Locate the cell with the specified text and output its (X, Y) center coordinate. 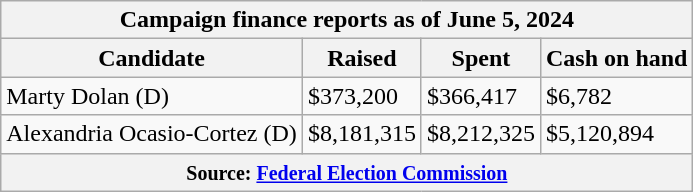
Spent (480, 58)
Alexandria Ocasio-Cortez (D) (152, 134)
$5,120,894 (616, 134)
Raised (362, 58)
$373,200 (362, 96)
Cash on hand (616, 58)
Source: Federal Election Commission (347, 172)
$366,417 (480, 96)
Campaign finance reports as of June 5, 2024 (347, 20)
$8,181,315 (362, 134)
$8,212,325 (480, 134)
Candidate (152, 58)
Marty Dolan (D) (152, 96)
$6,782 (616, 96)
